Provide the [x, y] coordinate of the cell's center where the given text is located.  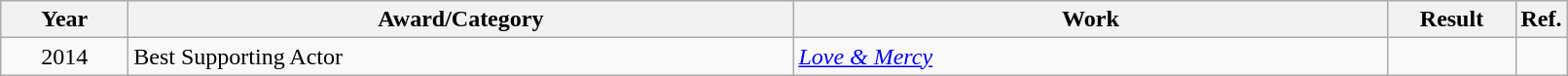
Result [1452, 19]
Ref. [1542, 19]
Work [1090, 19]
Award/Category [461, 19]
2014 [64, 57]
Love & Mercy [1090, 57]
Best Supporting Actor [461, 57]
Year [64, 19]
